Return the [x, y] coordinate for the center point of the cell that contains the specified text.  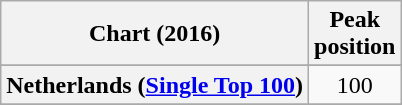
Peakposition [355, 34]
Netherlands (Single Top 100) [155, 85]
100 [355, 85]
Chart (2016) [155, 34]
